Determine the [x, y] coordinate at the center of the cell enclosing the given text.  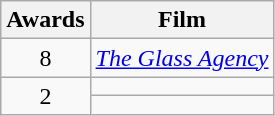
Film [182, 20]
Awards [46, 20]
2 [46, 96]
8 [46, 58]
The Glass Agency [182, 58]
